Return the [X, Y] coordinate for the center point of the cell that contains the specified text.  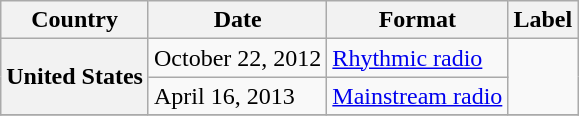
Rhythmic radio [418, 58]
Mainstream radio [418, 96]
Date [237, 20]
October 22, 2012 [237, 58]
Label [543, 20]
Format [418, 20]
Country [75, 20]
United States [75, 77]
April 16, 2013 [237, 96]
